Determine the [X, Y] coordinate at the center of the cell enclosing the given text.  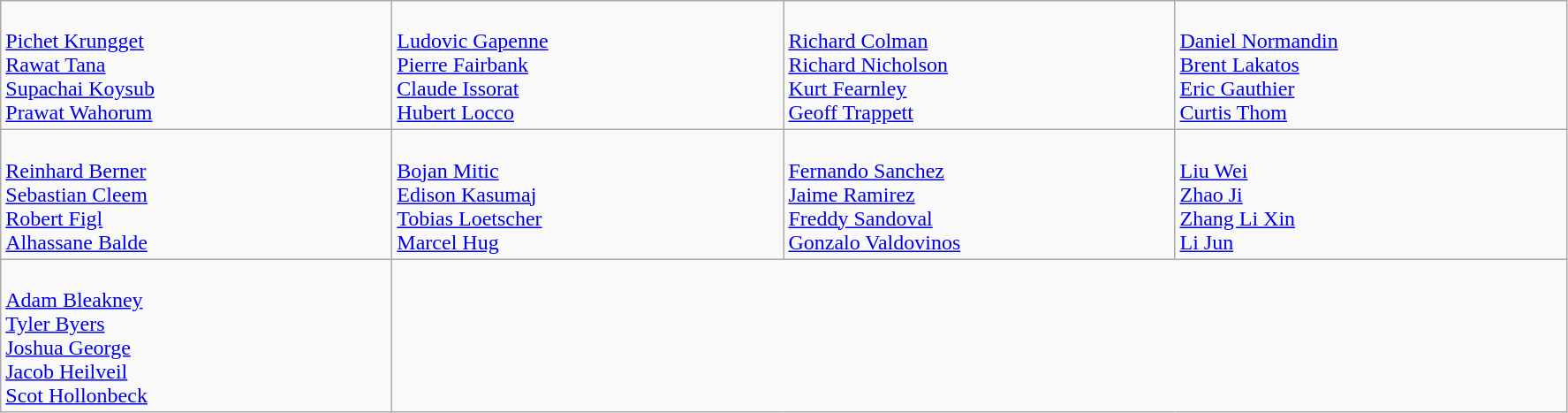
Liu WeiZhao JiZhang Li XinLi Jun [1371, 195]
Daniel NormandinBrent LakatosEric GauthierCurtis Thom [1371, 65]
Ludovic GapennePierre FairbankClaude IssoratHubert Locco [588, 65]
Adam BleakneyTyler ByersJoshua GeorgeJacob HeilveilScot Hollonbeck [196, 336]
Richard ColmanRichard NicholsonKurt FearnleyGeoff Trappett [979, 65]
Reinhard BernerSebastian CleemRobert FiglAlhassane Balde [196, 195]
Bojan MiticEdison KasumajTobias LoetscherMarcel Hug [588, 195]
Pichet KrunggetRawat TanaSupachai KoysubPrawat Wahorum [196, 65]
Fernando SanchezJaime RamirezFreddy SandovalGonzalo Valdovinos [979, 195]
